Provide the (X, Y) coordinate of the cell's center where the given text is located.  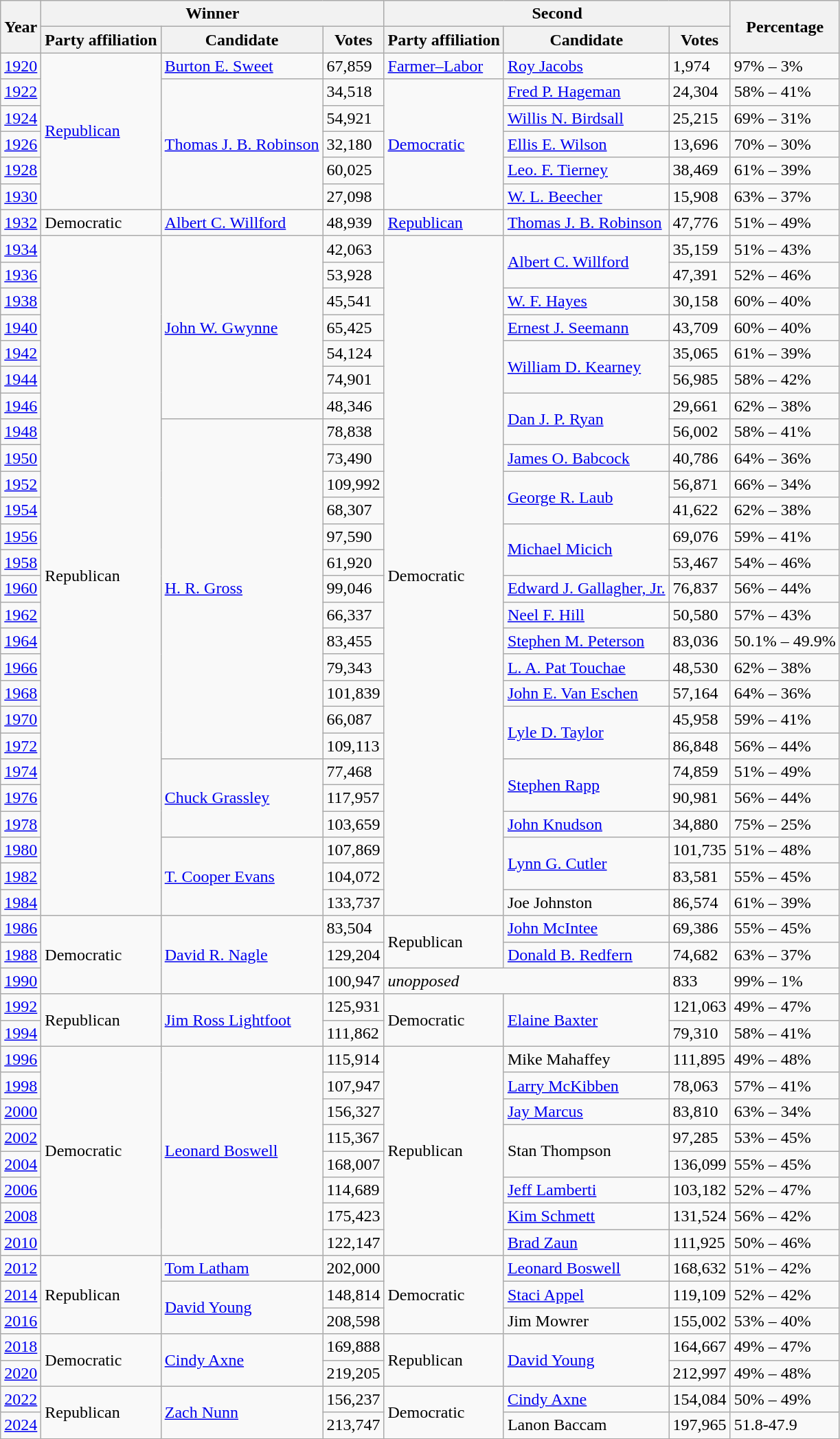
W. L. Beecher (587, 196)
1980 (21, 850)
107,869 (353, 850)
54,124 (353, 354)
61,920 (353, 563)
164,667 (699, 1347)
86,574 (699, 903)
53% – 45% (784, 1137)
154,084 (699, 1399)
97,590 (353, 536)
168,007 (353, 1164)
69,076 (699, 536)
75% – 25% (784, 824)
1994 (21, 1033)
66% – 34% (784, 484)
69% – 31% (784, 118)
155,002 (699, 1321)
unopposed (526, 981)
1992 (21, 1007)
83,504 (353, 929)
1928 (21, 170)
109,113 (353, 745)
54% – 46% (784, 563)
70% – 30% (784, 144)
53,467 (699, 563)
1944 (21, 380)
2012 (21, 1269)
117,957 (353, 798)
Willis N. Birdsall (587, 118)
Jim Ross Lightfoot (242, 1020)
73,490 (353, 458)
1952 (21, 484)
111,895 (699, 1059)
32,180 (353, 144)
125,931 (353, 1007)
John Knudson (587, 824)
56,002 (699, 432)
45,958 (699, 719)
Brad Zaun (587, 1243)
77,468 (353, 772)
101,735 (699, 850)
136,099 (699, 1164)
2000 (21, 1111)
42,063 (353, 249)
48,346 (353, 406)
69,386 (699, 929)
156,327 (353, 1111)
54,921 (353, 118)
103,659 (353, 824)
Roy Jacobs (587, 66)
63% – 34% (784, 1111)
2022 (21, 1399)
121,063 (699, 1007)
William D. Kearney (587, 367)
175,423 (353, 1216)
1950 (21, 458)
212,997 (699, 1373)
76,837 (699, 589)
2006 (21, 1190)
50% – 46% (784, 1243)
James O. Babcock (587, 458)
Joe Johnston (587, 903)
H. R. Gross (242, 589)
Lanon Baccam (587, 1425)
169,888 (353, 1347)
1924 (21, 118)
57% – 43% (784, 615)
1942 (21, 354)
97% – 3% (784, 66)
Elaine Baxter (587, 1020)
56,871 (699, 484)
197,965 (699, 1425)
Second (557, 14)
W. F. Hayes (587, 301)
Mike Mahaffey (587, 1059)
1,974 (699, 66)
133,737 (353, 903)
1926 (21, 144)
115,367 (353, 1137)
Winner (213, 14)
51% – 42% (784, 1269)
79,310 (699, 1033)
83,581 (699, 876)
25,215 (699, 118)
38,469 (699, 170)
1964 (21, 641)
78,063 (699, 1085)
107,947 (353, 1085)
1962 (21, 615)
1972 (21, 745)
83,810 (699, 1111)
99,046 (353, 589)
51.8-47.9 (784, 1425)
83,036 (699, 641)
David R. Nagle (242, 955)
1960 (21, 589)
74,682 (699, 955)
40,786 (699, 458)
35,159 (699, 249)
168,632 (699, 1269)
52% – 47% (784, 1190)
109,992 (353, 484)
2008 (21, 1216)
47,776 (699, 223)
148,814 (353, 1295)
53% – 40% (784, 1321)
1988 (21, 955)
1956 (21, 536)
97,285 (699, 1137)
2020 (21, 1373)
45,541 (353, 301)
Tom Latham (242, 1269)
Farmer–Labor (444, 66)
47,391 (699, 275)
129,204 (353, 955)
John McIntee (587, 929)
50% – 49% (784, 1399)
1996 (21, 1059)
Ernest J. Seemann (587, 328)
2018 (21, 1347)
86,848 (699, 745)
1984 (21, 903)
66,337 (353, 615)
34,518 (353, 92)
Jeff Lamberti (587, 1190)
Stephen M. Peterson (587, 641)
41,622 (699, 510)
John W. Gwynne (242, 327)
15,908 (699, 196)
60,025 (353, 170)
1954 (21, 510)
99% – 1% (784, 981)
103,182 (699, 1190)
79,343 (353, 667)
104,072 (353, 876)
Fred P. Hageman (587, 92)
122,147 (353, 1243)
Lynn G. Cutler (587, 863)
66,087 (353, 719)
833 (699, 981)
27,098 (353, 196)
Ellis E. Wilson (587, 144)
2002 (21, 1137)
29,661 (699, 406)
83,455 (353, 641)
1982 (21, 876)
1986 (21, 929)
Edward J. Gallagher, Jr. (587, 589)
68,307 (353, 510)
1970 (21, 719)
Stan Thompson (587, 1151)
1968 (21, 693)
65,425 (353, 328)
1932 (21, 223)
1990 (21, 981)
1998 (21, 1085)
131,524 (699, 1216)
1922 (21, 92)
Leo. F. Tierney (587, 170)
1920 (21, 66)
Chuck Grassley (242, 798)
John E. Van Eschen (587, 693)
Year (21, 27)
51% – 43% (784, 249)
1948 (21, 432)
34,880 (699, 824)
52% – 46% (784, 275)
Lyle D. Taylor (587, 732)
Larry McKibben (587, 1085)
1930 (21, 196)
Zach Nunn (242, 1412)
2004 (21, 1164)
Staci Appel (587, 1295)
Dan J. P. Ryan (587, 419)
57,164 (699, 693)
Michael Micich (587, 549)
1966 (21, 667)
Burton E. Sweet (242, 66)
1936 (21, 275)
111,862 (353, 1033)
115,914 (353, 1059)
24,304 (699, 92)
1934 (21, 249)
1958 (21, 563)
Kim Schmett (587, 1216)
35,065 (699, 354)
78,838 (353, 432)
Jay Marcus (587, 1111)
13,696 (699, 144)
2010 (21, 1243)
1976 (21, 798)
48,530 (699, 667)
Percentage (784, 27)
50.1% – 49.9% (784, 641)
1946 (21, 406)
52% – 42% (784, 1295)
51% – 48% (784, 850)
Jim Mowrer (587, 1321)
74,859 (699, 772)
30,158 (699, 301)
156,237 (353, 1399)
219,205 (353, 1373)
111,925 (699, 1243)
67,859 (353, 66)
56% – 42% (784, 1216)
50,580 (699, 615)
Neel F. Hill (587, 615)
101,839 (353, 693)
57% – 41% (784, 1085)
T. Cooper Evans (242, 876)
119,109 (699, 1295)
43,709 (699, 328)
90,981 (699, 798)
1940 (21, 328)
202,000 (353, 1269)
2016 (21, 1321)
1978 (21, 824)
48,939 (353, 223)
58% – 42% (784, 380)
208,598 (353, 1321)
114,689 (353, 1190)
53,928 (353, 275)
Stephen Rapp (587, 785)
213,747 (353, 1425)
2024 (21, 1425)
74,901 (353, 380)
1938 (21, 301)
L. A. Pat Touchae (587, 667)
100,947 (353, 981)
Donald B. Redfern (587, 955)
George R. Laub (587, 497)
2014 (21, 1295)
56,985 (699, 380)
1974 (21, 772)
